Pinpoint the cell where the given text exists, returning its [X, Y] midpoint coordinate. 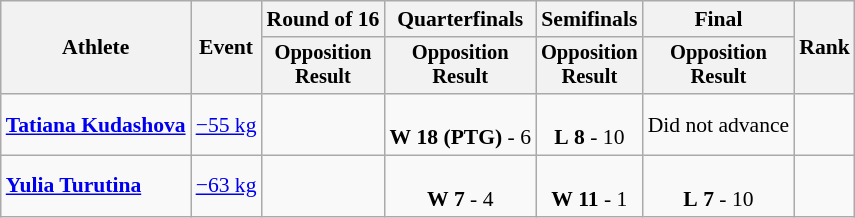
Event [226, 48]
L 8 - 10 [590, 124]
Did not advance [719, 124]
Rank [824, 48]
W 11 - 1 [590, 186]
Round of 16 [324, 19]
−63 kg [226, 186]
Semifinals [590, 19]
−55 kg [226, 124]
Quarterfinals [460, 19]
Athlete [96, 48]
W 18 (PTG) - 6 [460, 124]
Final [719, 19]
W 7 - 4 [460, 186]
L 7 - 10 [719, 186]
Yulia Turutina [96, 186]
Tatiana Kudashova [96, 124]
